Determine the (X, Y) coordinate at the center of the cell enclosing the given text.  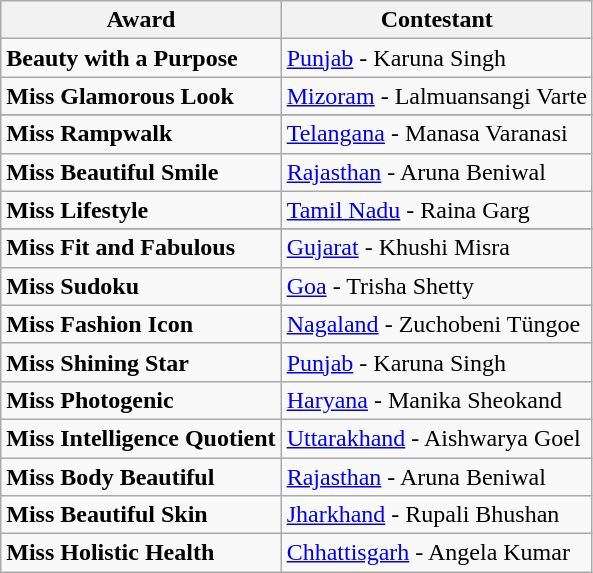
Contestant (436, 20)
Beauty with a Purpose (141, 58)
Miss Intelligence Quotient (141, 438)
Nagaland - Zuchobeni Tüngoe (436, 324)
Miss Beautiful Skin (141, 515)
Miss Holistic Health (141, 553)
Award (141, 20)
Miss Rampwalk (141, 134)
Miss Beautiful Smile (141, 172)
Miss Sudoku (141, 286)
Tamil Nadu - Raina Garg (436, 210)
Miss Lifestyle (141, 210)
Miss Fit and Fabulous (141, 248)
Gujarat - Khushi Misra (436, 248)
Miss Body Beautiful (141, 477)
Miss Shining Star (141, 362)
Miss Photogenic (141, 400)
Haryana - Manika Sheokand (436, 400)
Miss Glamorous Look (141, 96)
Goa - Trisha Shetty (436, 286)
Miss Fashion Icon (141, 324)
Uttarakhand - Aishwarya Goel (436, 438)
Mizoram - Lalmuansangi Varte (436, 96)
Telangana - Manasa Varanasi (436, 134)
Jharkhand - Rupali Bhushan (436, 515)
Chhattisgarh - Angela Kumar (436, 553)
